Capture the cell that displays the provided text and extract its [x, y] central coordinate. 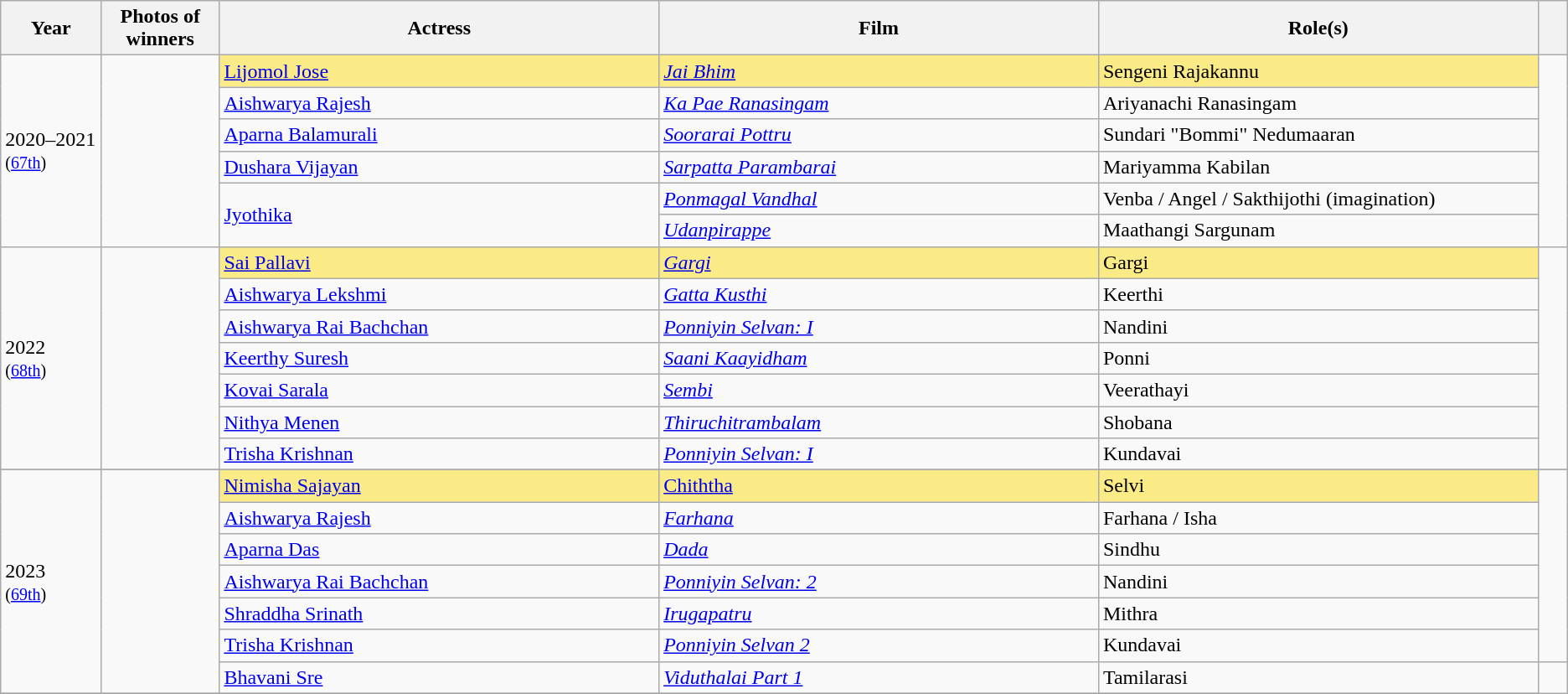
Nithya Menen [439, 422]
Ponmagal Vandhal [879, 199]
Aparna Balamurali [439, 135]
Photos of winners [161, 28]
2020–2021(67th) [51, 151]
Mariyamma Kabilan [1318, 167]
Ariyanachi Ranasingam [1318, 103]
Sindhu [1318, 550]
Farhana / Isha [1318, 518]
Saani Kaayidham [879, 358]
Tamilarasi [1318, 677]
Maathangi Sargunam [1318, 230]
Keerthi [1318, 294]
Veerathayi [1318, 390]
Actress [439, 28]
Chiththa [879, 486]
Selvi [1318, 486]
Mithra [1318, 614]
Year [51, 28]
Venba / Angel / Sakthijothi (imagination) [1318, 199]
Role(s) [1318, 28]
Aparna Das [439, 550]
Ponni [1318, 358]
Dada [879, 550]
Sai Pallavi [439, 262]
Soorarai Pottru [879, 135]
Shobana [1318, 422]
2022(68th) [51, 358]
Aishwarya Lekshmi [439, 294]
Shraddha Srinath [439, 614]
Bhavani Sre [439, 677]
Thiruchitrambalam [879, 422]
Sarpatta Parambarai [879, 167]
Jai Bhim [879, 71]
Sembi [879, 390]
2023(69th) [51, 582]
Kovai Sarala [439, 390]
Ponniyin Selvan 2 [879, 645]
Irugapatru [879, 614]
Film [879, 28]
Udanpirappe [879, 230]
Ka Pae Ranasingam [879, 103]
Nimisha Sajayan [439, 486]
Ponniyin Selvan: 2 [879, 582]
Lijomol Jose [439, 71]
Jyothika [439, 215]
Farhana [879, 518]
Gatta Kusthi [879, 294]
Sundari "Bommi" Nedumaaran [1318, 135]
Dushara Vijayan [439, 167]
Keerthy Suresh [439, 358]
Sengeni Rajakannu [1318, 71]
Viduthalai Part 1 [879, 677]
